Output the [x, y] coordinate of the center of the cell containing the given text.  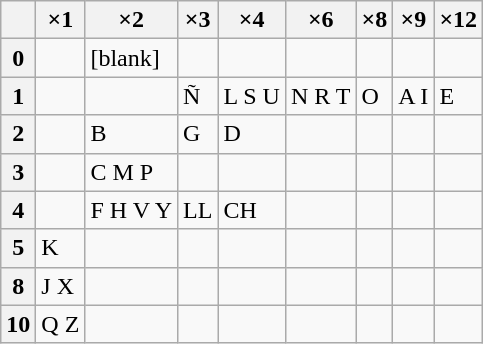
K [60, 248]
×3 [198, 20]
×2 [132, 20]
2 [18, 134]
A I [414, 96]
5 [18, 248]
C M P [132, 172]
N R T [320, 96]
E [458, 96]
8 [18, 286]
×6 [320, 20]
Q Z [60, 324]
D [252, 134]
G [198, 134]
0 [18, 58]
10 [18, 324]
CH [252, 210]
×8 [374, 20]
×4 [252, 20]
×9 [414, 20]
O [374, 96]
F H V Y [132, 210]
×1 [60, 20]
×12 [458, 20]
J X [60, 286]
B [132, 134]
1 [18, 96]
L S U [252, 96]
3 [18, 172]
LL [198, 210]
[blank] [132, 58]
Ñ [198, 96]
4 [18, 210]
